For the text-containing cell, return its midpoint in (X, Y) coordinate format. 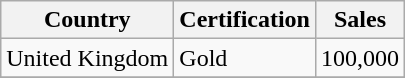
Country (88, 20)
Gold (245, 58)
Certification (245, 20)
Sales (360, 20)
United Kingdom (88, 58)
100,000 (360, 58)
